Locate the cell with the specified text and output its (x, y) center coordinate. 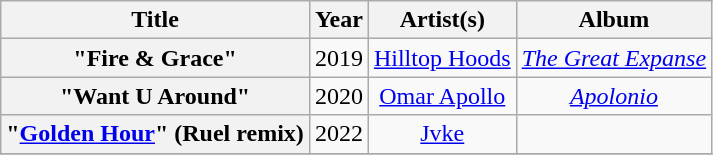
Apolonio (614, 96)
Year (338, 20)
Album (614, 20)
Artist(s) (442, 20)
2019 (338, 58)
2022 (338, 134)
Hilltop Hoods (442, 58)
2020 (338, 96)
Title (156, 20)
"Want U Around" (156, 96)
Omar Apollo (442, 96)
"Golden Hour" (Ruel remix) (156, 134)
"Fire & Grace" (156, 58)
Jvke (442, 134)
The Great Expanse (614, 58)
